Capture the cell that displays the provided text and extract its [x, y] central coordinate. 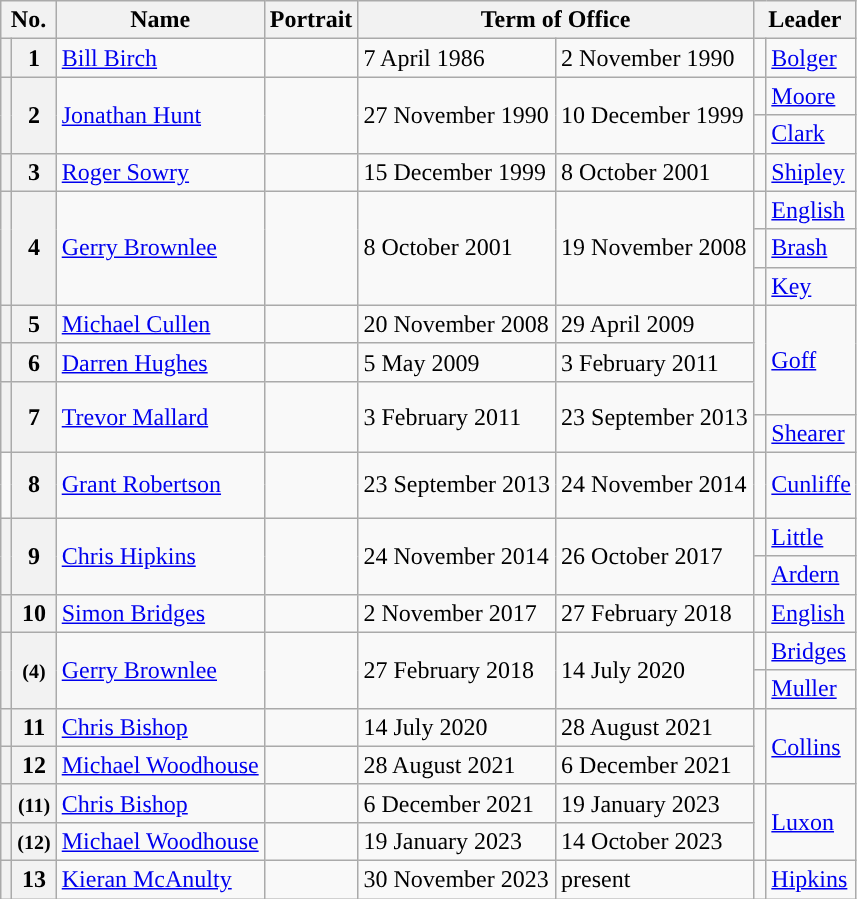
10 December 1999 [655, 115]
14 October 2023 [655, 841]
Jonathan Hunt [160, 115]
19 November 2008 [655, 248]
Term of Office [556, 20]
10 [34, 613]
Grant Robertson [160, 485]
Bolger [812, 58]
Shipley [812, 172]
Simon Bridges [160, 613]
Cunliffe [812, 485]
Bridges [812, 651]
29 April 2009 [655, 324]
2 November 2017 [457, 613]
15 December 1999 [457, 172]
Clark [812, 134]
Michael Cullen [160, 324]
9 [34, 556]
(11) [34, 803]
7 April 1986 [457, 58]
5 May 2009 [457, 362]
30 November 2023 [457, 879]
Moore [812, 96]
present [655, 879]
26 October 2017 [655, 556]
Brash [812, 248]
27 November 1990 [457, 115]
20 November 2008 [457, 324]
Hipkins [812, 879]
Trevor Mallard [160, 416]
3 [34, 172]
Little [812, 537]
Muller [812, 689]
No. [28, 20]
Kieran McAnulty [160, 879]
Goff [812, 360]
12 [34, 765]
(12) [34, 841]
5 [34, 324]
Shearer [812, 433]
4 [34, 248]
Bill Birch [160, 58]
2 [34, 115]
11 [34, 727]
Ardern [812, 575]
7 [34, 416]
Portrait [311, 20]
Luxon [812, 822]
Key [812, 286]
2 November 1990 [655, 58]
13 [34, 879]
Roger Sowry [160, 172]
Leader [804, 20]
(4) [34, 670]
6 [34, 362]
8 [34, 485]
Chris Hipkins [160, 556]
Collins [812, 746]
Darren Hughes [160, 362]
1 [34, 58]
Name [160, 20]
